Search for the cell housing the specified text and yield its [X, Y] center coordinate. 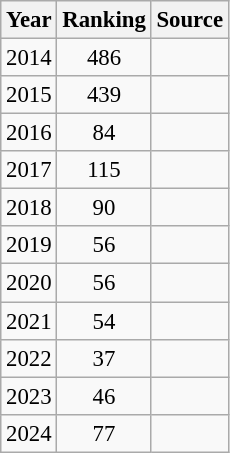
Year [29, 20]
46 [104, 396]
2022 [29, 358]
2021 [29, 321]
2020 [29, 283]
84 [104, 133]
Source [190, 20]
2023 [29, 396]
2024 [29, 433]
115 [104, 170]
2017 [29, 170]
2016 [29, 133]
54 [104, 321]
439 [104, 95]
90 [104, 208]
2018 [29, 208]
486 [104, 58]
Ranking [104, 20]
37 [104, 358]
2014 [29, 58]
77 [104, 433]
2019 [29, 245]
2015 [29, 95]
